Extract the [X, Y] coordinate from the center of the cell holding the provided text.  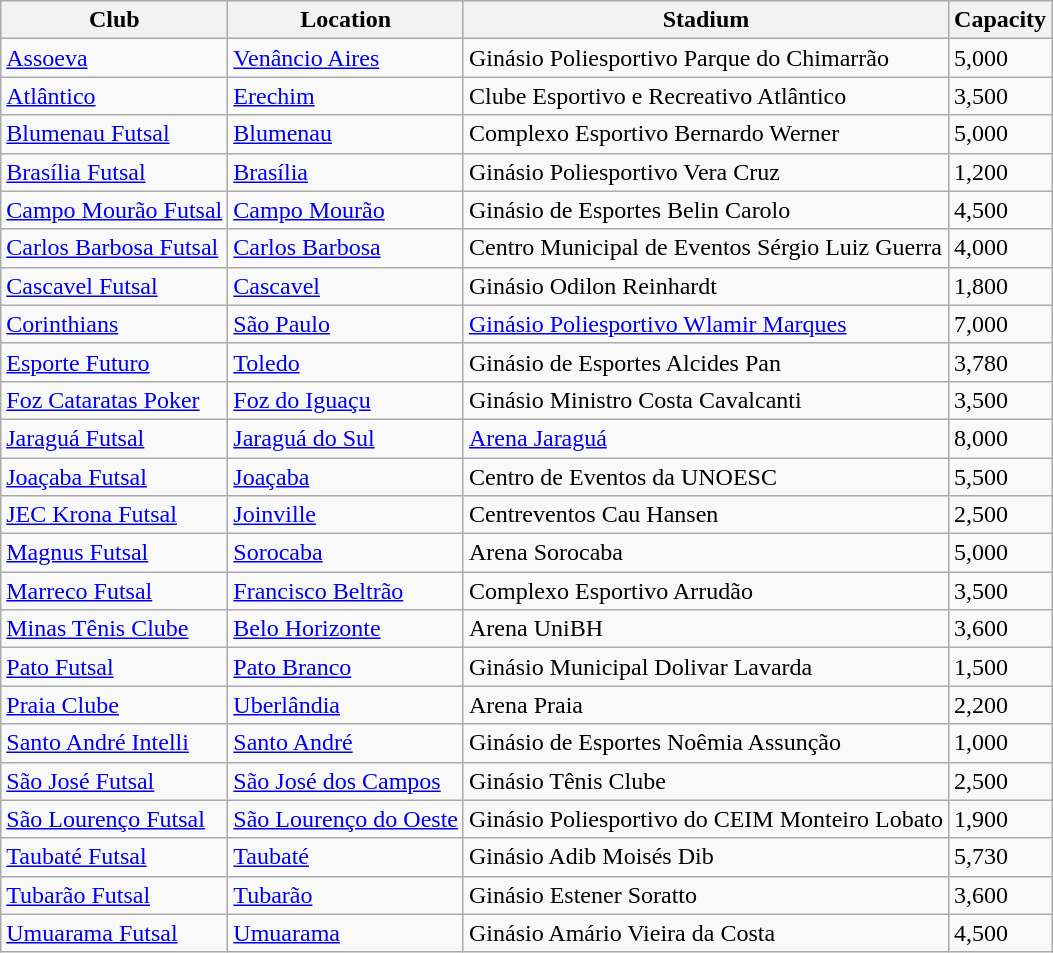
Praia Clube [114, 705]
1,500 [1000, 667]
Arena Praia [706, 705]
7,000 [1000, 324]
Uberlândia [346, 705]
Pato Branco [346, 667]
Pato Futsal [114, 667]
Atlântico [114, 96]
Taubaté Futsal [114, 857]
Tubarão Futsal [114, 895]
Belo Horizonte [346, 629]
Joinville [346, 515]
Centreventos Cau Hansen [706, 515]
Erechim [346, 96]
5,730 [1000, 857]
Ginásio de Esportes Noêmia Assunção [706, 743]
Ginásio Odilon Reinhardt [706, 286]
Ginásio Poliesportivo do CEIM Monteiro Lobato [706, 819]
Foz do Iguaçu [346, 400]
Francisco Beltrão [346, 591]
Ginásio Estener Soratto [706, 895]
Foz Cataratas Poker [114, 400]
Clube Esportivo e Recreativo Atlântico [706, 96]
Carlos Barbosa Futsal [114, 248]
Umuarama Futsal [114, 933]
Jaraguá Futsal [114, 438]
Carlos Barbosa [346, 248]
São José Futsal [114, 781]
Ginásio de Esportes Alcides Pan [706, 362]
Brasília Futsal [114, 172]
Complexo Esportivo Bernardo Werner [706, 134]
Arena Jaraguá [706, 438]
Location [346, 20]
São Paulo [346, 324]
Venâncio Aires [346, 58]
Blumenau [346, 134]
8,000 [1000, 438]
Magnus Futsal [114, 553]
5,500 [1000, 477]
Corinthians [114, 324]
Esporte Futuro [114, 362]
1,000 [1000, 743]
Ginásio Poliesportivo Wlamir Marques [706, 324]
1,200 [1000, 172]
Complexo Esportivo Arrudão [706, 591]
Ginásio Municipal Dolivar Lavarda [706, 667]
Blumenau Futsal [114, 134]
Capacity [1000, 20]
Stadium [706, 20]
Joaçaba Futsal [114, 477]
Umuarama [346, 933]
Cascavel Futsal [114, 286]
1,900 [1000, 819]
Tubarão [346, 895]
4,000 [1000, 248]
Marreco Futsal [114, 591]
Taubaté [346, 857]
1,800 [1000, 286]
São Lourenço Futsal [114, 819]
Campo Mourão Futsal [114, 210]
Ginásio Poliesportivo Vera Cruz [706, 172]
Minas Tênis Clube [114, 629]
Ginásio Adib Moisés Dib [706, 857]
Ginásio Poliesportivo Parque do Chimarrão [706, 58]
2,200 [1000, 705]
São José dos Campos [346, 781]
Ginásio Tênis Clube [706, 781]
Sorocaba [346, 553]
Brasília [346, 172]
Toledo [346, 362]
Club [114, 20]
Arena Sorocaba [706, 553]
Santo André [346, 743]
São Lourenço do Oeste [346, 819]
Ginásio Ministro Costa Cavalcanti [706, 400]
Campo Mourão [346, 210]
Centro de Eventos da UNOESC [706, 477]
3,780 [1000, 362]
Santo André Intelli [114, 743]
Ginásio de Esportes Belin Carolo [706, 210]
Ginásio Amário Vieira da Costa [706, 933]
Centro Municipal de Eventos Sérgio Luiz Guerra [706, 248]
Assoeva [114, 58]
Jaraguá do Sul [346, 438]
Cascavel [346, 286]
JEC Krona Futsal [114, 515]
Joaçaba [346, 477]
Arena UniBH [706, 629]
